Locate the cell with the specified text and output its (X, Y) center coordinate. 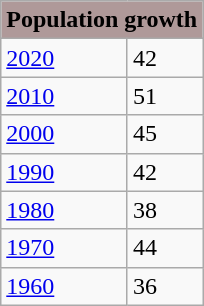
2020 (64, 58)
51 (164, 96)
36 (164, 286)
1980 (64, 210)
38 (164, 210)
1960 (64, 286)
45 (164, 134)
Population growth (102, 20)
44 (164, 248)
2000 (64, 134)
1970 (64, 248)
2010 (64, 96)
1990 (64, 172)
